Output the (x, y) coordinate of the center of the cell containing the given text.  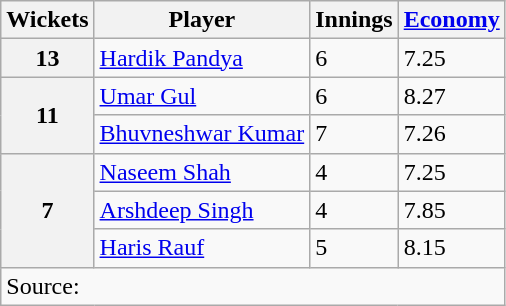
8.15 (452, 248)
Arshdeep Singh (202, 210)
7.26 (452, 134)
5 (354, 248)
Source: (253, 286)
Economy (452, 20)
Bhuvneshwar Kumar (202, 134)
Hardik Pandya (202, 58)
Wickets (48, 20)
11 (48, 115)
7.85 (452, 210)
Haris Rauf (202, 248)
13 (48, 58)
Umar Gul (202, 96)
Naseem Shah (202, 172)
Innings (354, 20)
Player (202, 20)
8.27 (452, 96)
